Scan for the cell matching the given text and deliver its [x, y] coordinate at center. 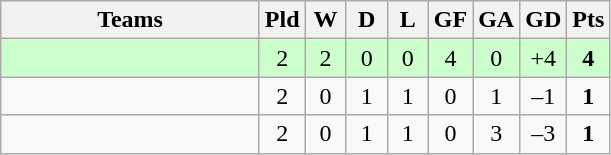
W [326, 20]
GD [544, 20]
+4 [544, 58]
D [366, 20]
3 [496, 134]
Teams [130, 20]
GA [496, 20]
GF [450, 20]
Pld [282, 20]
–3 [544, 134]
Pts [588, 20]
–1 [544, 96]
L [408, 20]
